For the text-containing cell, return its midpoint in (x, y) coordinate format. 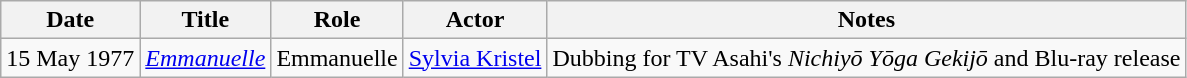
Dubbing for TV Asahi's Nichiyō Yōga Gekijō and Blu-ray release (866, 58)
Title (206, 20)
Role (337, 20)
Actor (475, 20)
Notes (866, 20)
15 May 1977 (70, 58)
Sylvia Kristel (475, 58)
Date (70, 20)
